Extract the [X, Y] coordinate from the center of the cell holding the provided text.  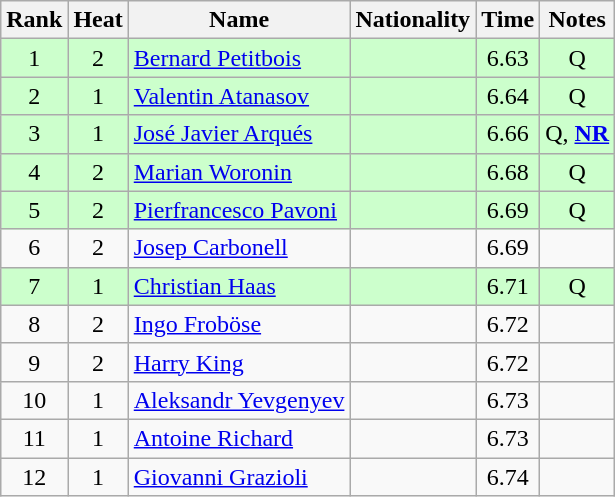
Ingo Froböse [239, 324]
5 [34, 210]
Name [239, 20]
Giovanni Grazioli [239, 477]
4 [34, 172]
Josep Carbonell [239, 248]
11 [34, 438]
José Javier Arqués [239, 134]
Nationality [413, 20]
6 [34, 248]
Time [508, 20]
8 [34, 324]
Marian Woronin [239, 172]
Harry King [239, 362]
7 [34, 286]
3 [34, 134]
Antoine Richard [239, 438]
Pierfrancesco Pavoni [239, 210]
Heat [98, 20]
6.66 [508, 134]
Aleksandr Yevgenyev [239, 400]
Bernard Petitbois [239, 58]
6.71 [508, 286]
12 [34, 477]
10 [34, 400]
Rank [34, 20]
Valentin Atanasov [239, 96]
6.64 [508, 96]
Notes [578, 20]
Q, NR [578, 134]
6.74 [508, 477]
9 [34, 362]
6.68 [508, 172]
6.63 [508, 58]
Christian Haas [239, 286]
